Return the (x, y) coordinate for the center point of the cell that contains the specified text.  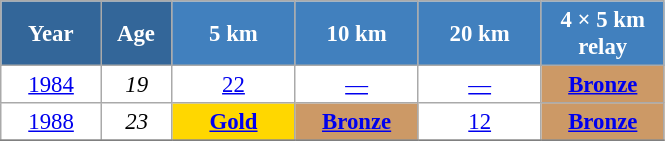
12 (480, 122)
5 km (234, 34)
Year (52, 34)
Age (136, 34)
22 (234, 85)
20 km (480, 34)
1984 (52, 85)
23 (136, 122)
1988 (52, 122)
10 km (356, 34)
19 (136, 85)
4 × 5 km relay (602, 34)
Gold (234, 122)
